Extract the [X, Y] coordinate from the center of the cell holding the provided text.  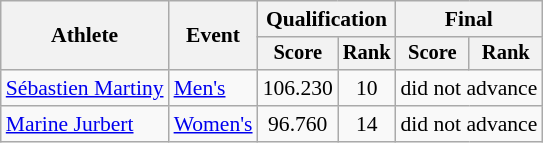
Sébastien Martiny [85, 88]
Qualification [327, 19]
Marine Jurbert [85, 124]
Men's [214, 88]
10 [367, 88]
Final [468, 19]
106.230 [298, 88]
14 [367, 124]
96.760 [298, 124]
Event [214, 36]
Athlete [85, 36]
Women's [214, 124]
